Provide the (x, y) coordinate of the cell's center where the given text is located.  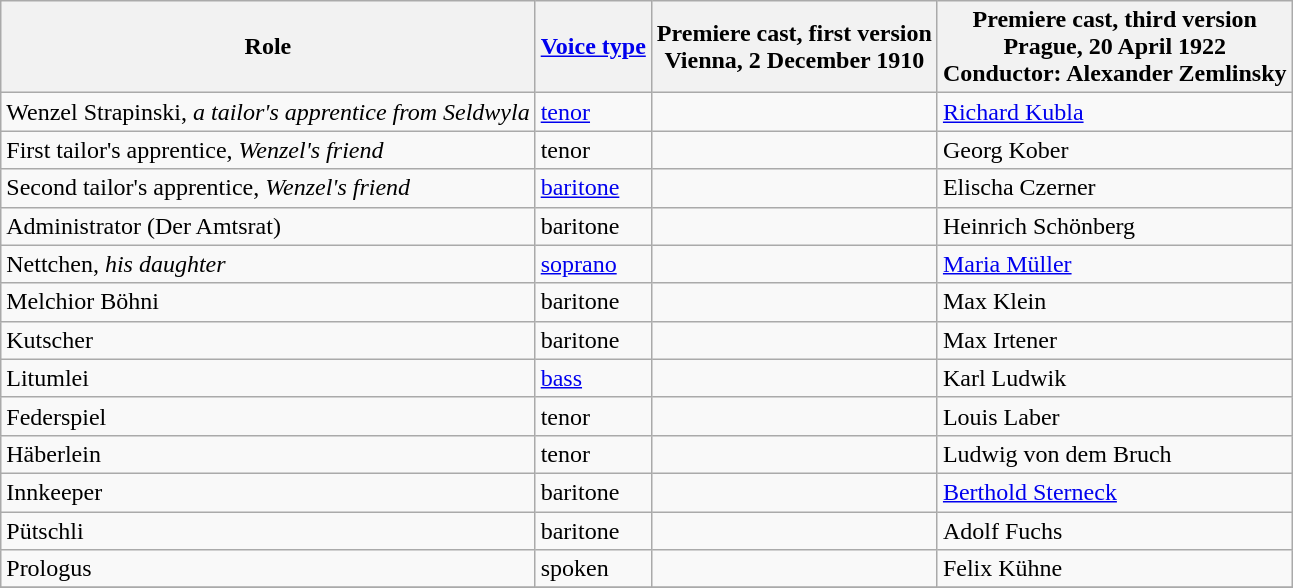
Maria Müller (1114, 264)
bass (593, 378)
Prologus (268, 569)
Berthold Sterneck (1114, 492)
Louis Laber (1114, 416)
Karl Ludwik (1114, 378)
soprano (593, 264)
Wenzel Strapinski, a tailor's apprentice from Seldwyla (268, 112)
Second tailor's apprentice, Wenzel's friend (268, 188)
Premiere cast, first versionVienna, 2 December 1910 (794, 47)
Max Klein (1114, 302)
First tailor's apprentice, Wenzel's friend (268, 150)
Litumlei (268, 378)
Premiere cast, third versionPrague, 20 April 1922Conductor: Alexander Zemlinsky (1114, 47)
Felix Kühne (1114, 569)
Nettchen, his daughter (268, 264)
Voice type (593, 47)
Melchior Böhni (268, 302)
Administrator (Der Amtsrat) (268, 226)
Elischa Czerner (1114, 188)
Kutscher (268, 340)
Richard Kubla (1114, 112)
Pütschli (268, 531)
Innkeeper (268, 492)
spoken (593, 569)
Federspiel (268, 416)
Heinrich Schönberg (1114, 226)
Adolf Fuchs (1114, 531)
Häberlein (268, 454)
Max Irtener (1114, 340)
Ludwig von dem Bruch (1114, 454)
Georg Kober (1114, 150)
Role (268, 47)
